For the text-containing cell, return its midpoint in (X, Y) coordinate format. 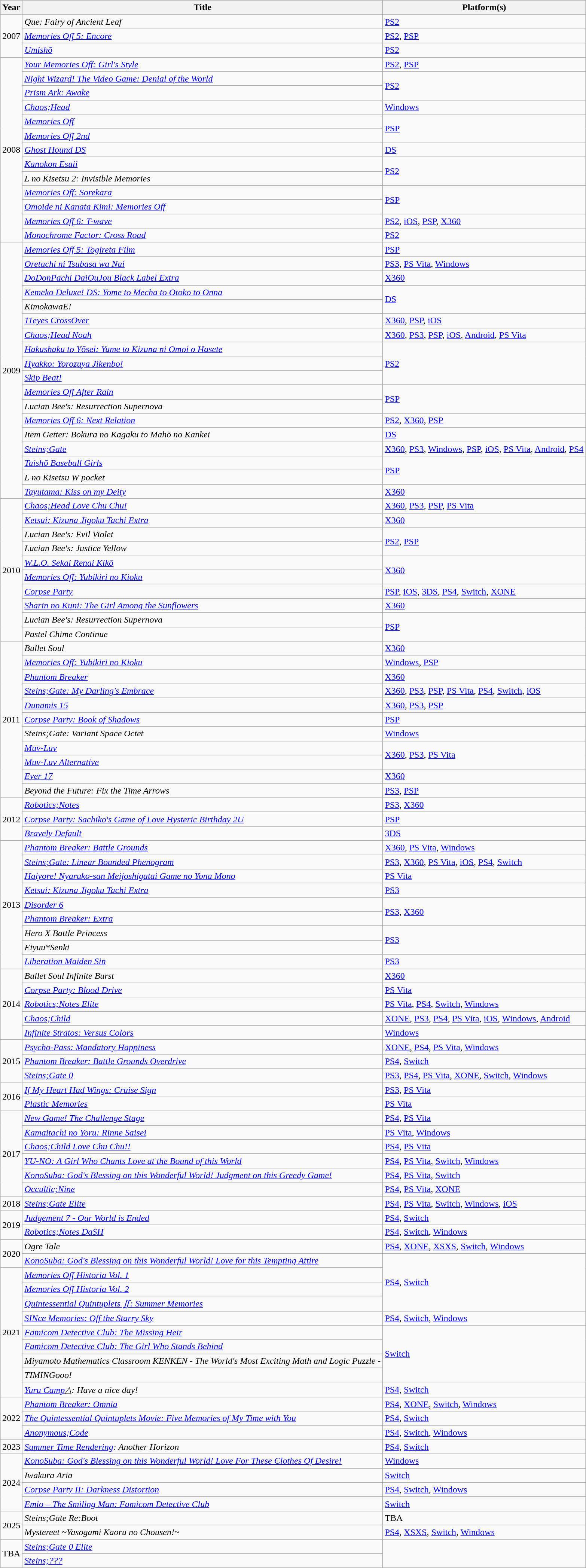
Hero X Battle Princess (203, 933)
Year (11, 7)
Pastel Chime Continue (203, 634)
Kamaitachi no Yoru: Rinne Saisei (203, 1133)
Lucian Bee's: Evil Violet (203, 534)
PS3, PS Vita, Windows (484, 264)
PS4, PS Vita, XONE (484, 1189)
Robotics;Notes DaSH (203, 1232)
2017 (11, 1154)
X360, PS3, PSP (484, 705)
Taishō Baseball Girls (203, 463)
Robotics;Notes (203, 805)
PS4, PS Vita, Switch, Windows (484, 1161)
Memories Off Historia Vol. 1 (203, 1275)
Memories Off 6: Next Relation (203, 421)
Judgement 7 - Our World is Ended (203, 1218)
PS4, XSXS, Switch, Windows (484, 1532)
Kanokon Esuii (203, 164)
Steins;Gate: My Darling's Embrace (203, 691)
PS4, XONE, XSXS, Switch, Windows (484, 1246)
2024 (11, 1482)
X360, PS3, PSP, iOS, Android, PS Vita (484, 335)
Steins;??? (203, 1561)
2016 (11, 1097)
TIMINGooo! (203, 1375)
Hakushaku to Yōsei: Yume to Kizuna ni Omoi o Hasete (203, 349)
Famicom Detective Club: The Girl Who Stands Behind (203, 1347)
KonoSuba: God's Blessing on this Wonderful World! Judgment on this Greedy Game! (203, 1175)
Platform(s) (484, 7)
KimokawaE! (203, 306)
Chaos;Head Love Chu Chu! (203, 506)
Title (203, 7)
Liberation Maiden Sin (203, 962)
Mystereet ~Yasogami Kaoru no Chousen!~ (203, 1532)
Your Memories Off: Girl's Style (203, 64)
2022 (11, 1418)
Steins;Gate 0 Elite (203, 1546)
Memories Off 6: T-wave (203, 221)
Steins;Gate Elite (203, 1204)
2007 (11, 36)
Oretachi ni Tsubasa wa Nai (203, 264)
PS4, PS Vita, Switch (484, 1175)
Steins;Gate: Linear Bounded Phenogram (203, 862)
DoDonPachi DaiOuJou Black Label Extra (203, 278)
3DS (484, 833)
Chaos;Child Love Chu Chu!! (203, 1147)
Steins;Gate Re:Boot (203, 1518)
PS3, PS4, PS Vita, XONE, Switch, Windows (484, 1075)
Dunamis 15 (203, 705)
PS3, X360, PS Vita, iOS, PS4, Switch (484, 862)
X360, PS3, PSP, PS Vita, PS4, Switch, iOS (484, 691)
11eyes CrossOver (203, 321)
Infinite Stratos: Versus Colors (203, 1033)
Monochrome Factor: Cross Road (203, 235)
Umishō (203, 50)
Yuru Camp△: Have a nice day! (203, 1390)
Eiyuu*Senki (203, 947)
Corpse Party (203, 591)
Robotics;Notes Elite (203, 1004)
Summer Time Rendering: Another Horizon (203, 1447)
L no Kisetsu 2: Invisible Memories (203, 178)
If My Heart Had Wings: Cruise Sign (203, 1090)
XONE, PS3, PS4, PS Vita, iOS, Windows, Android (484, 1018)
Tayutama: Kiss on my Deity (203, 492)
Bravely Default (203, 833)
Miyamoto Mathematics Classroom KENKEN - The World's Most Exciting Math and Logic Puzzle - (203, 1361)
Anonymous;Code (203, 1433)
X360, PS Vita, Windows (484, 847)
X360, PS3, PSP, PS Vita (484, 506)
Psycho-Pass: Mandatory Happiness (203, 1047)
X360, PS3, PS Vita (484, 755)
Phantom Breaker: Extra (203, 919)
2013 (11, 905)
2025 (11, 1525)
SINce Memories: Off the Starry Sky (203, 1318)
Disorder 6 (203, 905)
Memories Off: Sorekara (203, 193)
Bullet Soul (203, 648)
New Game! The Challenge Stage (203, 1118)
Chaos;Child (203, 1018)
Memories Off After Rain (203, 392)
Memories Off 5: Encore (203, 36)
Bullet Soul Infinite Burst (203, 976)
Night Wizard! The Video Game: Denial of the World (203, 79)
PS3, PSP (484, 791)
PS Vita, Windows (484, 1133)
2021 (11, 1332)
Corpse Party: Book of Shadows (203, 719)
Memories Off Historia Vol. 2 (203, 1289)
Muv-Luv Alternative (203, 762)
Occultic;Nine (203, 1189)
2011 (11, 720)
Iwakura Aria (203, 1475)
KonoSuba: God's Blessing on this Wonderful World! Love for this Tempting Attire (203, 1260)
PS4, PS Vita, Switch, Windows, iOS (484, 1204)
Quintessential Quintuplets ∬: Summer Memories (203, 1303)
Phantom Breaker: Battle Grounds (203, 847)
Ogre Tale (203, 1246)
Item Getter: Bokura no Kagaku to Mahō no Kankei (203, 435)
Chaos;Head Noah (203, 335)
Hyakko: Yorozuya Jikenbo! (203, 363)
Ghost Hound DS (203, 150)
W.L.O. Sekai Renai Kikō (203, 563)
Sharin no Kuni: The Girl Among the Sunflowers (203, 605)
2012 (11, 819)
2008 (11, 150)
PS2, iOS, PSP, X360 (484, 221)
Chaos;Head (203, 107)
2014 (11, 1004)
Corpse Party II: Darkness Distortion (203, 1489)
Haiyore! Nyaruko-san Meijoshigatai Game no Yona Mono (203, 876)
Corpse Party: Sachiko's Game of Love Hysteric Birthday 2U (203, 819)
Steins;Gate (203, 449)
2015 (11, 1061)
Kemeko Deluxe! DS: Yome to Mecha to Otoko to Onna (203, 292)
Prism Ark: Awake (203, 93)
Muv-Luv (203, 748)
Omoide ni Kanata Kimi: Memories Off (203, 207)
PSP, iOS, 3DS, PS4, Switch, XONE (484, 591)
PS4, XONE, Switch, Windows (484, 1404)
Que: Fairy of Ancient Leaf (203, 22)
Ever 17 (203, 776)
Lucian Bee's: Justice Yellow (203, 548)
2009 (11, 370)
Steins;Gate 0 (203, 1075)
Phantom Breaker (203, 677)
PS3, PS Vita (484, 1090)
Beyond the Future: Fix the Time Arrows (203, 791)
Skip Beat! (203, 378)
2018 (11, 1204)
2010 (11, 570)
PS Vita, PS4, Switch, Windows (484, 1004)
X360, PS3, Windows, PSP, iOS, PS Vita, Android, PS4 (484, 449)
Memories Off 2nd (203, 135)
Phantom Breaker: Battle Grounds Overdrive (203, 1061)
PS2, X360, PSP (484, 421)
KonoSuba: God's Blessing on this Wonderful World! Love For These Clothes Of Desire! (203, 1461)
Emio – The Smiling Man: Famicom Detective Club (203, 1504)
Famicom Detective Club: The Missing Heir (203, 1332)
X360, PSP, iOS (484, 321)
Steins;Gate: Variant Space Octet (203, 734)
Memories Off (203, 121)
XONE, PS4, PS Vita, Windows (484, 1047)
Plastic Memories (203, 1104)
L no Kisetsu W pocket (203, 477)
2019 (11, 1225)
Corpse Party: Blood Drive (203, 990)
Memories Off 5: Togireta Film (203, 250)
2020 (11, 1253)
Windows, PSP (484, 663)
2023 (11, 1447)
The Quintessential Quintuplets Movie: Five Memories of My Time with You (203, 1418)
Phantom Breaker: Omnia (203, 1404)
YU-NO: A Girl Who Chants Love at the Bound of this World (203, 1161)
